Scan for the cell matching the given text and deliver its [x, y] coordinate at center. 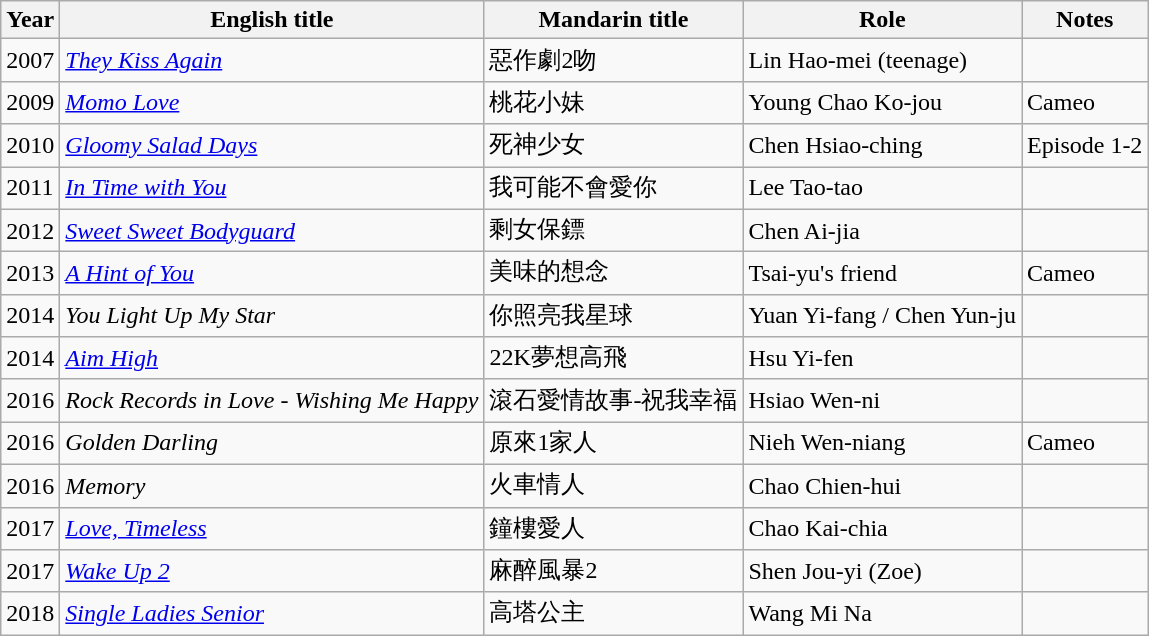
2011 [30, 188]
Hsu Yi-fen [882, 358]
我可能不會愛你 [614, 188]
Nieh Wen-niang [882, 444]
Year [30, 20]
Young Chao Ko-jou [882, 102]
2009 [30, 102]
In Time with You [272, 188]
22K夢想高飛 [614, 358]
2018 [30, 614]
Momo Love [272, 102]
Notes [1085, 20]
Hsiao Wen-ni [882, 400]
高塔公主 [614, 614]
Chao Chien-hui [882, 486]
Lin Hao-mei (teenage) [882, 60]
English title [272, 20]
Aim High [272, 358]
Role [882, 20]
死神少女 [614, 146]
火車情人 [614, 486]
Yuan Yi-fang / Chen Yun-ju [882, 316]
鐘樓愛人 [614, 528]
2012 [30, 230]
2013 [30, 274]
桃花小妹 [614, 102]
麻醉風暴2 [614, 572]
美味的想念 [614, 274]
Shen Jou-yi (Zoe) [882, 572]
2007 [30, 60]
原來1家人 [614, 444]
Memory [272, 486]
A Hint of You [272, 274]
Sweet Sweet Bodyguard [272, 230]
Mandarin title [614, 20]
They Kiss Again [272, 60]
Chao Kai-chia [882, 528]
Episode 1-2 [1085, 146]
Single Ladies Senior [272, 614]
You Light Up My Star [272, 316]
你照亮我星球 [614, 316]
Chen Ai-jia [882, 230]
Gloomy Salad Days [272, 146]
滾石愛情故事-祝我幸福 [614, 400]
Chen Hsiao-ching [882, 146]
Love, Timeless [272, 528]
惡作劇2吻 [614, 60]
Tsai-yu's friend [882, 274]
Golden Darling [272, 444]
Wake Up 2 [272, 572]
Wang Mi Na [882, 614]
Rock Records in Love - Wishing Me Happy [272, 400]
2010 [30, 146]
Lee Tao-tao [882, 188]
剩女保鏢 [614, 230]
